Identify which cell holds the provided text, then report its (x, y) central coordinate. 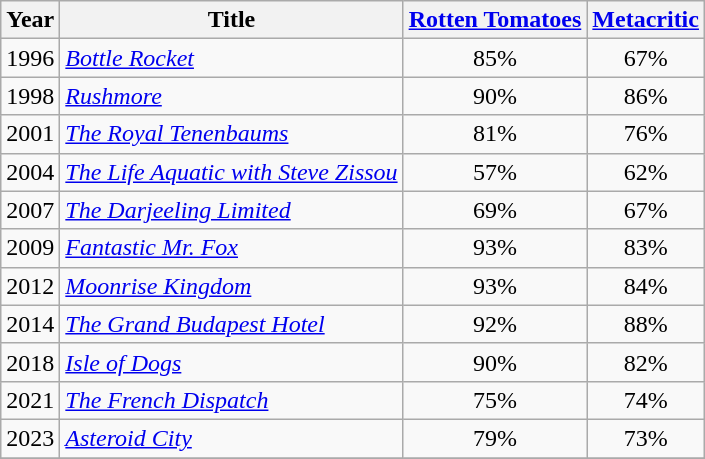
Year (30, 20)
86% (646, 96)
84% (646, 286)
82% (646, 362)
83% (646, 248)
88% (646, 324)
74% (646, 400)
62% (646, 172)
The Royal Tenenbaums (232, 134)
2001 (30, 134)
Fantastic Mr. Fox (232, 248)
75% (495, 400)
The Darjeeling Limited (232, 210)
The Grand Budapest Hotel (232, 324)
Bottle Rocket (232, 58)
57% (495, 172)
76% (646, 134)
Asteroid City (232, 438)
79% (495, 438)
92% (495, 324)
2014 (30, 324)
2007 (30, 210)
1996 (30, 58)
The Life Aquatic with Steve Zissou (232, 172)
2021 (30, 400)
2012 (30, 286)
69% (495, 210)
1998 (30, 96)
Moonrise Kingdom (232, 286)
2004 (30, 172)
2009 (30, 248)
2018 (30, 362)
81% (495, 134)
Rotten Tomatoes (495, 20)
73% (646, 438)
2023 (30, 438)
85% (495, 58)
Title (232, 20)
Metacritic (646, 20)
Isle of Dogs (232, 362)
The French Dispatch (232, 400)
Rushmore (232, 96)
